Determine the [x, y] coordinate at the center of the cell enclosing the given text.  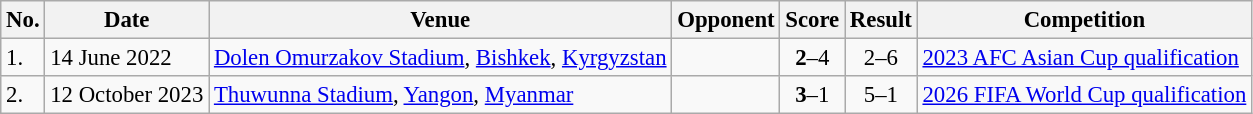
2026 FIFA World Cup qualification [1084, 95]
1. [23, 58]
Date [127, 20]
Thuwunna Stadium, Yangon, Myanmar [440, 95]
Opponent [726, 20]
Score [812, 20]
Dolen Omurzakov Stadium, Bishkek, Kyrgyzstan [440, 58]
2–6 [882, 58]
Venue [440, 20]
2. [23, 95]
14 June 2022 [127, 58]
No. [23, 20]
5–1 [882, 95]
2–4 [812, 58]
2023 AFC Asian Cup qualification [1084, 58]
3–1 [812, 95]
Competition [1084, 20]
12 October 2023 [127, 95]
Result [882, 20]
